Capture the cell that displays the provided text and extract its (X, Y) central coordinate. 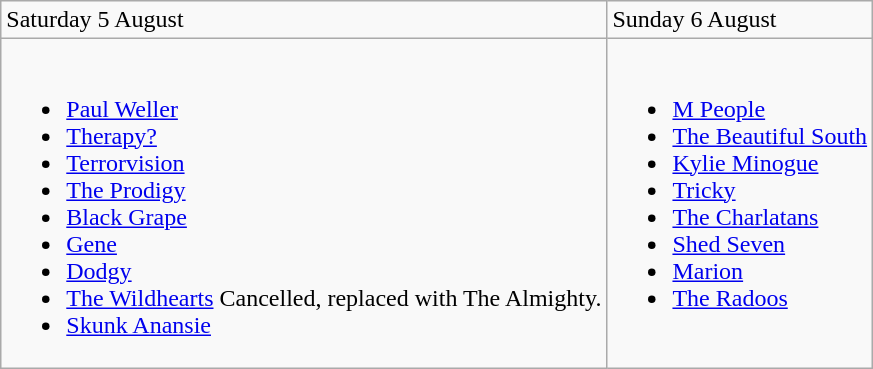
Paul WellerTherapy?TerrorvisionThe ProdigyBlack GrapeGeneDodgyThe Wildhearts Cancelled, replaced with The Almighty.Skunk Anansie (304, 204)
Saturday 5 August (304, 20)
Sunday 6 August (740, 20)
M PeopleThe Beautiful SouthKylie MinogueTrickyThe CharlatansShed SevenMarionThe Radoos (740, 204)
